Capture the cell that displays the provided text and extract its [x, y] central coordinate. 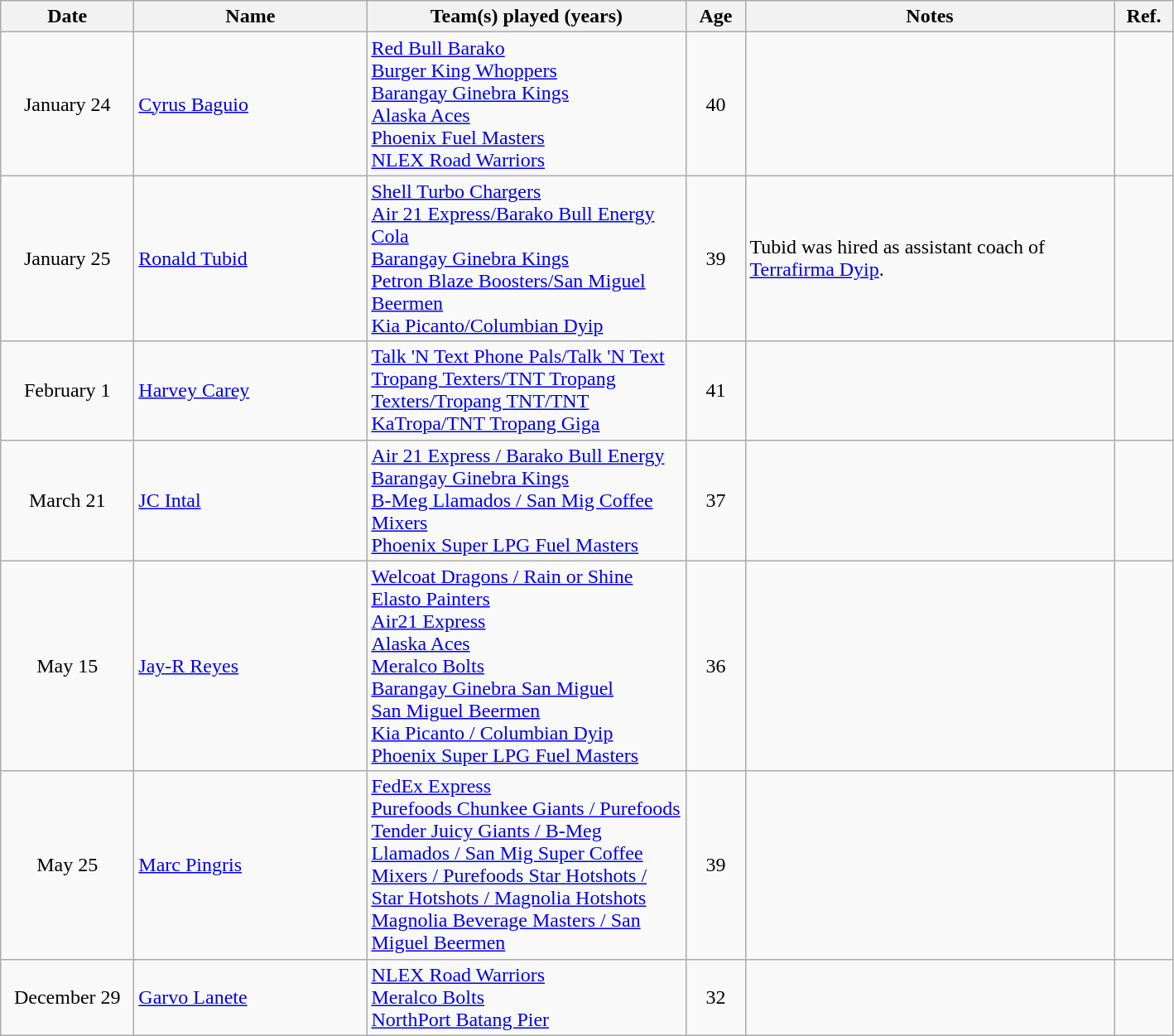
Air 21 Express / Barako Bull Energy Barangay Ginebra Kings B-Meg Llamados / San Mig Coffee Mixers Phoenix Super LPG Fuel Masters [527, 500]
Tubid was hired as assistant coach of Terrafirma Dyip. [930, 258]
January 25 [68, 258]
February 1 [68, 391]
Jay-R Reyes [250, 666]
December 29 [68, 997]
37 [715, 500]
Age [715, 17]
Talk 'N Text Phone Pals/Talk 'N Text Tropang Texters/TNT Tropang Texters/Tropang TNT/TNT KaTropa/TNT Tropang Giga [527, 391]
January 24 [68, 104]
41 [715, 391]
Garvo Lanete [250, 997]
32 [715, 997]
Harvey Carey [250, 391]
Ronald Tubid [250, 258]
Date [68, 17]
Name [250, 17]
May 15 [68, 666]
Marc Pingris [250, 865]
Red Bull Barako Burger King Whoppers Barangay Ginebra Kings Alaska Aces Phoenix Fuel Masters NLEX Road Warriors [527, 104]
Cyrus Baguio [250, 104]
NLEX Road Warriors Meralco Bolts NorthPort Batang Pier [527, 997]
March 21 [68, 500]
40 [715, 104]
Team(s) played (years) [527, 17]
JC Intal [250, 500]
36 [715, 666]
Notes [930, 17]
Ref. [1144, 17]
May 25 [68, 865]
